Extract the (X, Y) coordinate from the center of the cell holding the provided text.  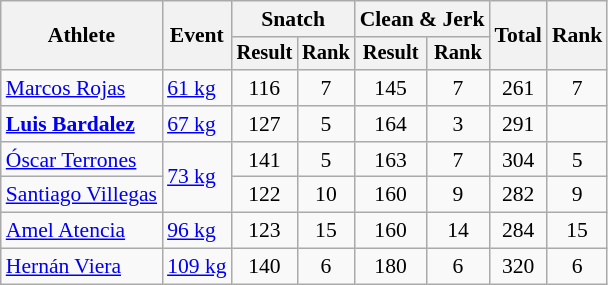
Total (518, 36)
180 (391, 267)
304 (518, 160)
96 kg (196, 231)
Clean & Jerk (422, 19)
Amel Atencia (82, 231)
3 (458, 124)
164 (391, 124)
Snatch (294, 19)
Event (196, 36)
140 (265, 267)
10 (326, 195)
123 (265, 231)
Athlete (82, 36)
Marcos Rojas (82, 88)
282 (518, 195)
116 (265, 88)
261 (518, 88)
122 (265, 195)
141 (265, 160)
320 (518, 267)
284 (518, 231)
127 (265, 124)
14 (458, 231)
73 kg (196, 178)
163 (391, 160)
Óscar Terrones (82, 160)
Luis Bardalez (82, 124)
291 (518, 124)
Santiago Villegas (82, 195)
67 kg (196, 124)
145 (391, 88)
Hernán Viera (82, 267)
109 kg (196, 267)
61 kg (196, 88)
